Search for the cell housing the specified text and yield its (X, Y) center coordinate. 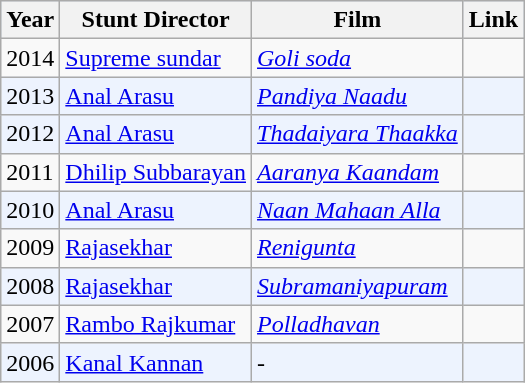
2011 (30, 172)
2013 (30, 96)
Year (30, 20)
Polladhavan (358, 324)
Kanal Kannan (156, 362)
2006 (30, 362)
2010 (30, 210)
2007 (30, 324)
Link (493, 20)
- (358, 362)
Aaranya Kaandam (358, 172)
Naan Mahaan Alla (358, 210)
Thadaiyara Thaakka (358, 134)
2009 (30, 248)
Rambo Rajkumar (156, 324)
Dhilip Subbarayan (156, 172)
Goli soda (358, 58)
Subramaniyapuram (358, 286)
Pandiya Naadu (358, 96)
2014 (30, 58)
Film (358, 20)
Supreme sundar (156, 58)
Renigunta (358, 248)
Stunt Director (156, 20)
2012 (30, 134)
2008 (30, 286)
